Provide the (X, Y) coordinate of the cell's center where the given text is located.  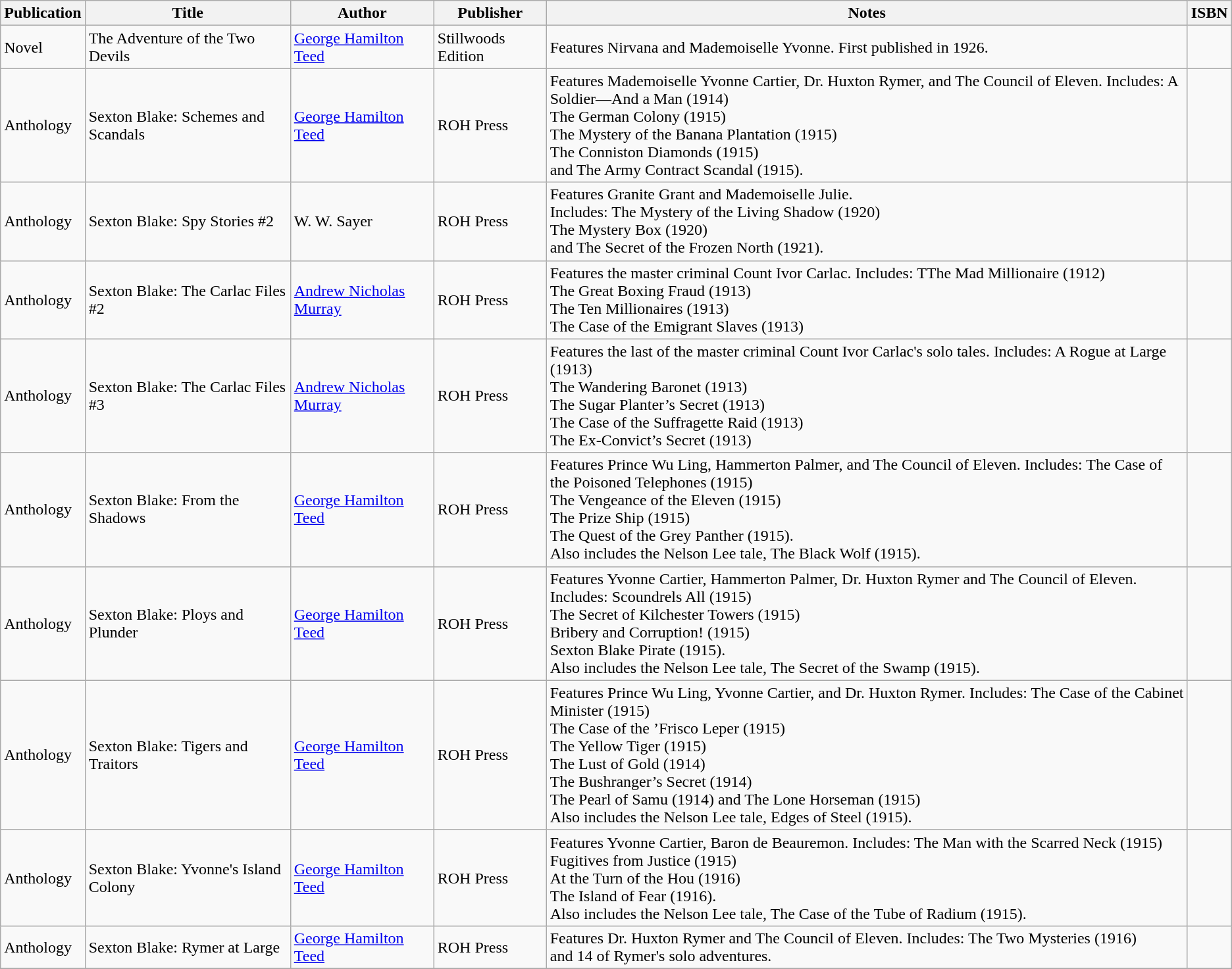
Sexton Blake: Schemes and Scandals (188, 125)
Sexton Blake: Yvonne's Island Colony (188, 878)
Author (362, 13)
Publisher (490, 13)
Sexton Blake: The Carlac Files #2 (188, 300)
Notes (867, 13)
Sexton Blake: Rymer at Large (188, 947)
Sexton Blake: From the Shadows (188, 509)
Novel (43, 47)
Stillwoods Edition (490, 47)
The Adventure of the Two Devils (188, 47)
Sexton Blake: The Carlac Files #3 (188, 396)
Sexton Blake: Tigers and Traitors (188, 755)
ISBN (1210, 13)
Title (188, 13)
Sexton Blake: Ploys and Plunder (188, 624)
Features Nirvana and Mademoiselle Yvonne. First published in 1926. (867, 47)
Publication (43, 13)
W. W. Sayer (362, 221)
Sexton Blake: Spy Stories #2 (188, 221)
Features Dr. Huxton Rymer and The Council of Eleven. Includes: The Two Mysteries (1916) and 14 of Rymer's solo adventures. (867, 947)
